Detect which cell encompasses the target text, then output its (x, y) center coordinate. 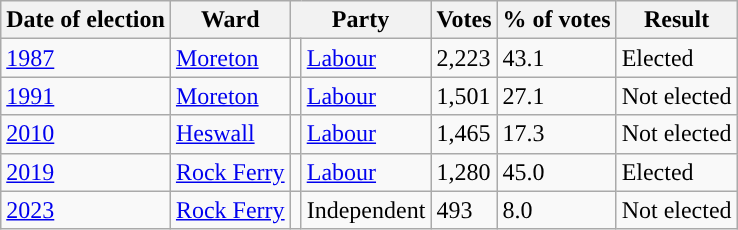
493 (464, 210)
17.3 (556, 134)
43.1 (556, 58)
2019 (86, 172)
Independent (366, 210)
1,280 (464, 172)
1,465 (464, 134)
% of votes (556, 20)
8.0 (556, 210)
2010 (86, 134)
1987 (86, 58)
Votes (464, 20)
2023 (86, 210)
2,223 (464, 58)
Result (676, 20)
Date of election (86, 20)
Ward (230, 20)
1,501 (464, 96)
Heswall (230, 134)
Party (360, 20)
45.0 (556, 172)
1991 (86, 96)
27.1 (556, 96)
